Determine the (X, Y) coordinate at the center of the cell enclosing the given text.  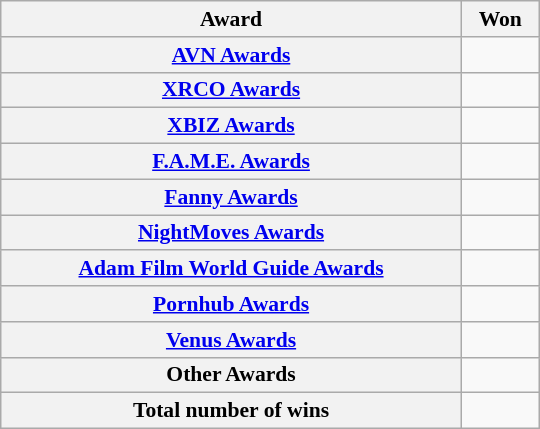
XRCO Awards (232, 90)
Other Awards (232, 375)
Adam Film World Guide Awards (232, 269)
NightMoves Awards (232, 233)
Won (500, 19)
AVN Awards (232, 55)
Award (232, 19)
F.A.M.E. Awards (232, 162)
Venus Awards (232, 340)
Pornhub Awards (232, 304)
XBIZ Awards (232, 126)
Total number of wins (232, 411)
Fanny Awards (232, 197)
